Identify which cell holds the provided text, then report its [X, Y] central coordinate. 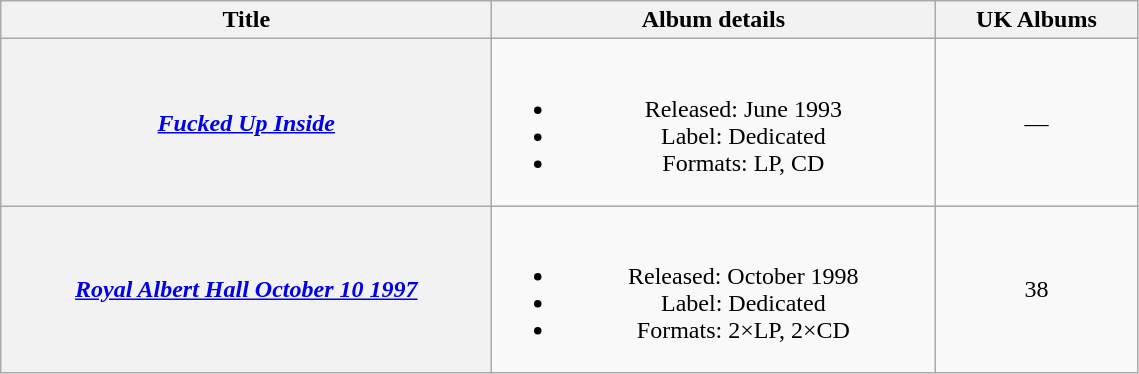
Royal Albert Hall October 10 1997 [246, 290]
38 [1036, 290]
Released: June 1993Label: DedicatedFormats: LP, CD [714, 122]
Fucked Up Inside [246, 122]
Title [246, 20]
Released: October 1998Label: DedicatedFormats: 2×LP, 2×CD [714, 290]
UK Albums [1036, 20]
Album details [714, 20]
— [1036, 122]
